Return the (x, y) coordinate for the center point of the cell that contains the specified text.  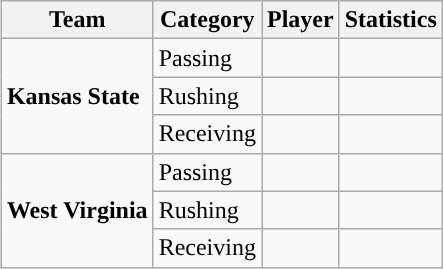
Category (207, 20)
Statistics (390, 20)
Player (301, 20)
West Virginia (77, 210)
Kansas State (77, 96)
Team (77, 20)
